From the cell containing the given text, extract its center point as [x, y] coordinate. 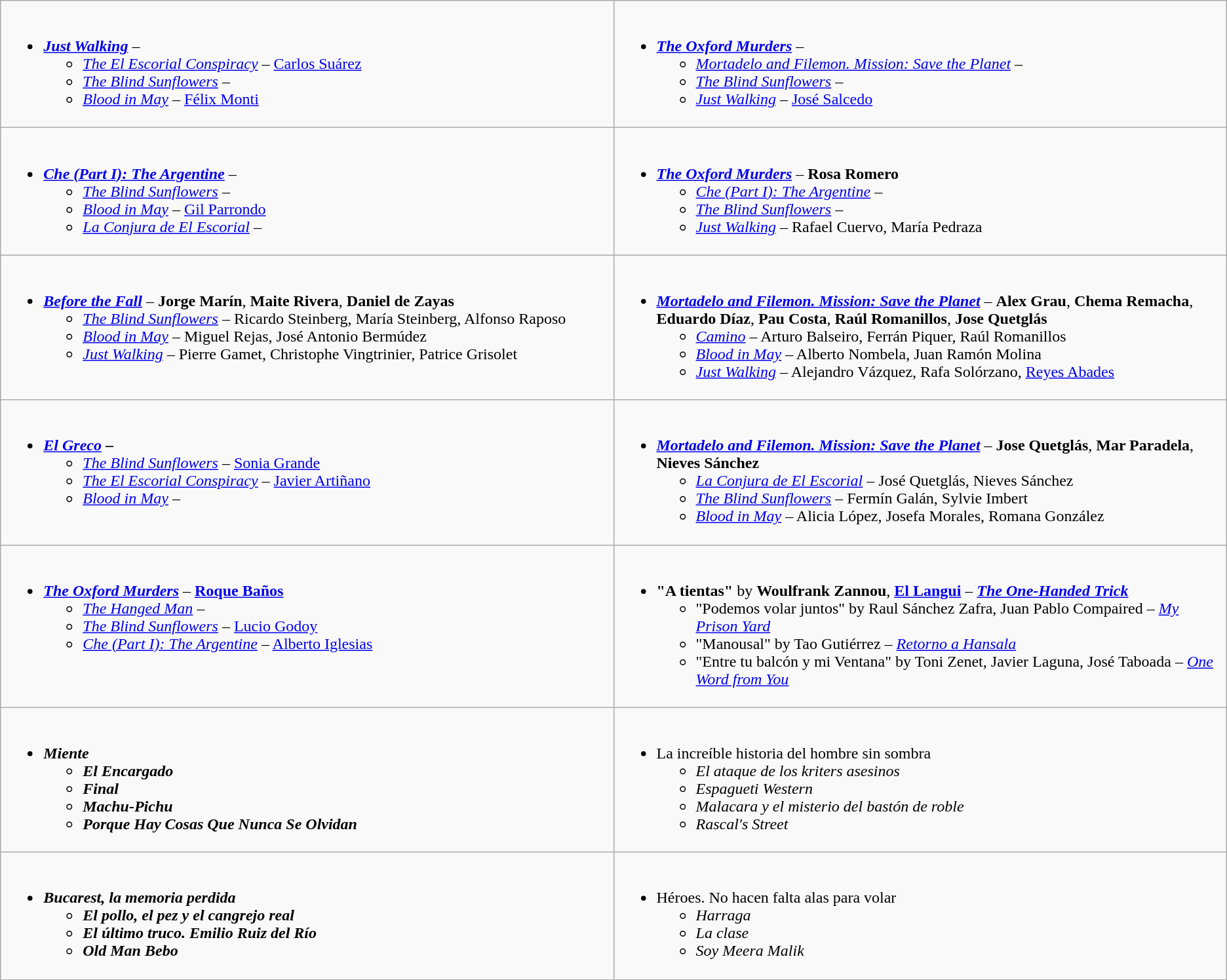
MienteEl EncargadoFinalMachu-PichuPorque Hay Cosas Que Nunca Se Olvidan [307, 780]
Che (Part I): The Argentine – The Blind Sunflowers – Blood in May – Gil ParrondoLa Conjura de El Escorial – [307, 191]
Héroes. No hacen falta alas para volarHarragaLa claseSoy Meera Malik [920, 916]
Just Walking – The El Escorial Conspiracy – Carlos SuárezThe Blind Sunflowers – Blood in May – Félix Monti [307, 64]
El Greco – The Blind Sunflowers – Sonia GrandeThe El Escorial Conspiracy – Javier ArtiñanoBlood in May – [307, 472]
The Oxford Murders – Mortadelo and Filemon. Mission: Save the Planet – The Blind Sunflowers – Just Walking – José Salcedo [920, 64]
Bucarest, la memoria perdidaEl pollo, el pez y el cangrejo realEl último truco. Emilio Ruiz del RíoOld Man Bebo [307, 916]
The Oxford Murders – Rosa RomeroChe (Part I): The Argentine – The Blind Sunflowers – Just Walking – Rafael Cuervo, María Pedraza [920, 191]
The Oxford Murders – Roque BañosThe Hanged Man – The Blind Sunflowers – Lucio GodoyChe (Part I): The Argentine – Alberto Iglesias [307, 626]
